Return the (X, Y) coordinate for the center point of the cell that contains the specified text.  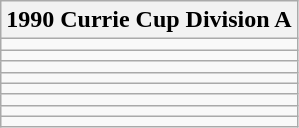
1990 Currie Cup Division A (149, 20)
